Extract the (X, Y) coordinate from the center of the cell holding the provided text.  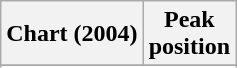
Peakposition (189, 34)
Chart (2004) (72, 34)
